Locate the cell with the specified text and output its [x, y] center coordinate. 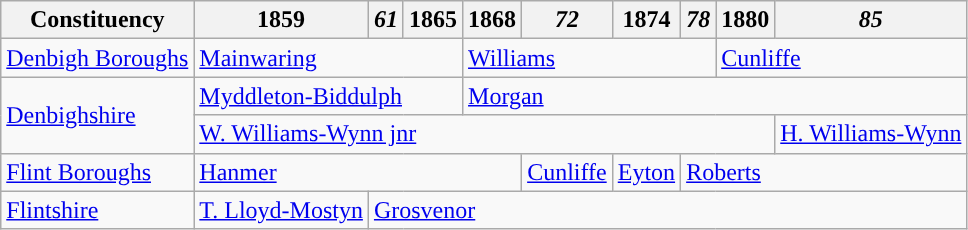
72 [568, 20]
Grosvenor [667, 210]
Flint Boroughs [98, 172]
W. Williams-Wynn jnr [484, 134]
Hanmer [358, 172]
1865 [432, 20]
85 [871, 20]
1880 [746, 20]
Myddleton-Biddulph [328, 96]
T. Lloyd-Mostyn [282, 210]
61 [386, 20]
Mainwaring [328, 58]
Morgan [715, 96]
Flintshire [98, 210]
1859 [282, 20]
Denbighshire [98, 115]
1874 [646, 20]
H. Williams-Wynn [871, 134]
1868 [492, 20]
78 [698, 20]
Roberts [824, 172]
Eyton [646, 172]
Constituency [98, 20]
Denbigh Boroughs [98, 58]
Williams [590, 58]
